For the text-containing cell, return its midpoint in (X, Y) coordinate format. 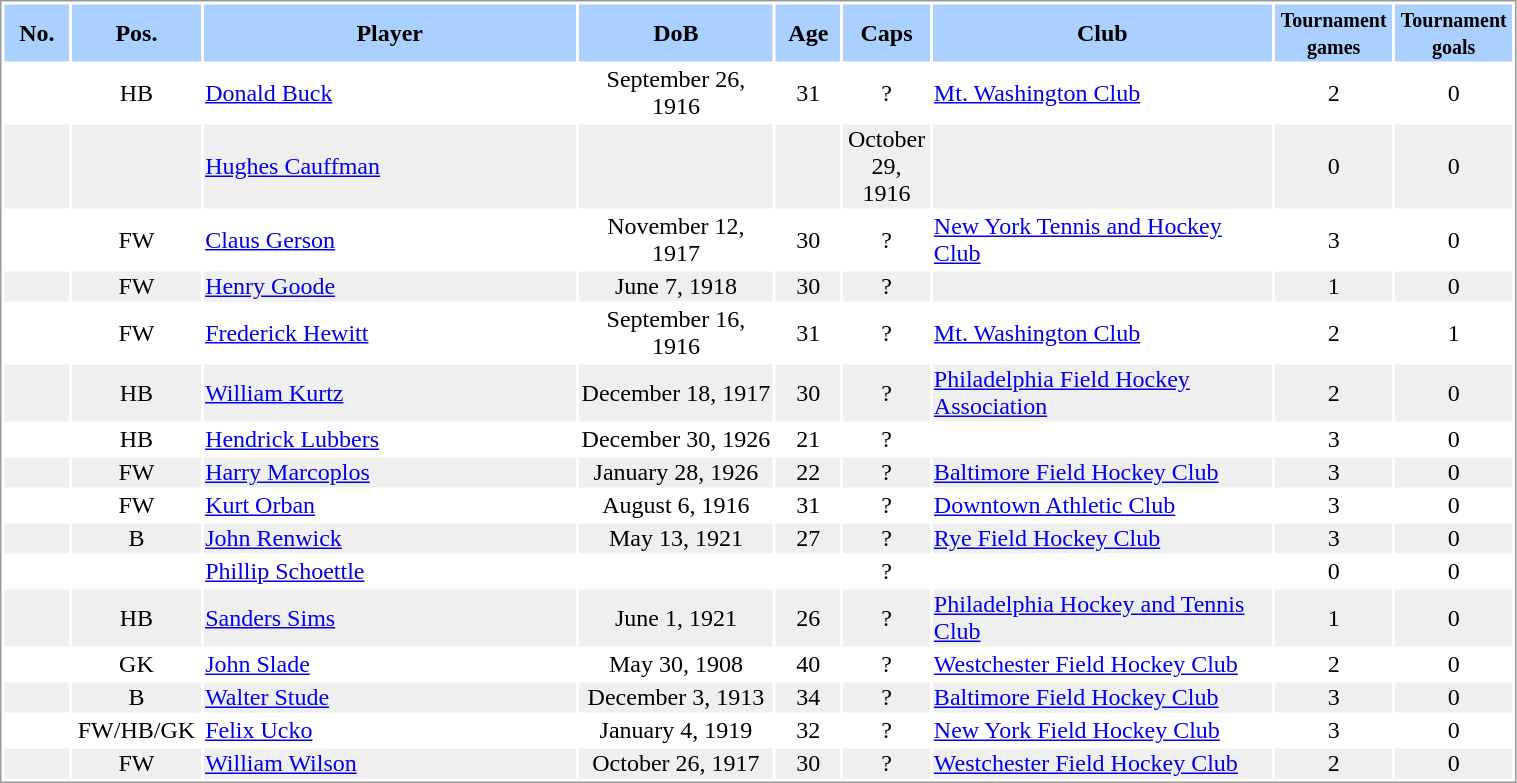
December 18, 1917 (676, 392)
June 7, 1918 (676, 287)
Kurt Orban (390, 505)
DoB (676, 32)
Downtown Athletic Club (1102, 505)
40 (808, 665)
September 26, 1916 (676, 92)
December 3, 1913 (676, 697)
No. (36, 32)
Harry Marcoplos (390, 473)
Pos. (136, 32)
32 (808, 731)
27 (808, 539)
John Renwick (390, 539)
November 12, 1917 (676, 240)
34 (808, 697)
Hughes Cauffman (390, 166)
21 (808, 439)
Rye Field Hockey Club (1102, 539)
Philadelphia Hockey and Tennis Club (1102, 618)
New York Tennis and Hockey Club (1102, 240)
Felix Ucko (390, 731)
Sanders Sims (390, 618)
22 (808, 473)
May 13, 1921 (676, 539)
August 6, 1916 (676, 505)
Walter Stude (390, 697)
January 28, 1926 (676, 473)
January 4, 1919 (676, 731)
New York Field Hockey Club (1102, 731)
Donald Buck (390, 92)
Club (1102, 32)
John Slade (390, 665)
May 30, 1908 (676, 665)
GK (136, 665)
October 29, 1916 (887, 166)
December 30, 1926 (676, 439)
Tournamentgames (1334, 32)
Tournamentgoals (1454, 32)
Claus Gerson (390, 240)
William Wilson (390, 763)
Frederick Hewitt (390, 332)
Philadelphia Field Hockey Association (1102, 392)
FW/HB/GK (136, 731)
Henry Goode (390, 287)
Caps (887, 32)
Phillip Schoettle (390, 571)
Hendrick Lubbers (390, 439)
Age (808, 32)
Player (390, 32)
September 16, 1916 (676, 332)
26 (808, 618)
October 26, 1917 (676, 763)
June 1, 1921 (676, 618)
William Kurtz (390, 392)
